Determine the [X, Y] coordinate at the center of the cell enclosing the given text.  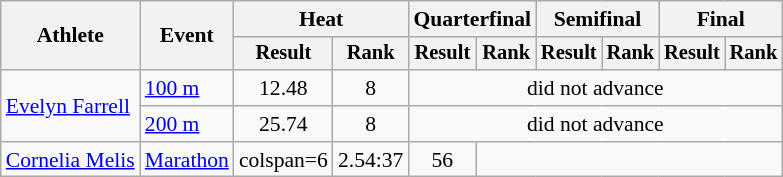
25.74 [284, 124]
Athlete [70, 36]
Quarterfinal [472, 19]
Evelyn Farrell [70, 106]
Heat [322, 19]
Final [720, 19]
Semifinal [598, 19]
100 m [187, 88]
200 m [187, 124]
12.48 [284, 88]
Event [187, 36]
